Scan for the cell matching the given text and deliver its (X, Y) coordinate at center. 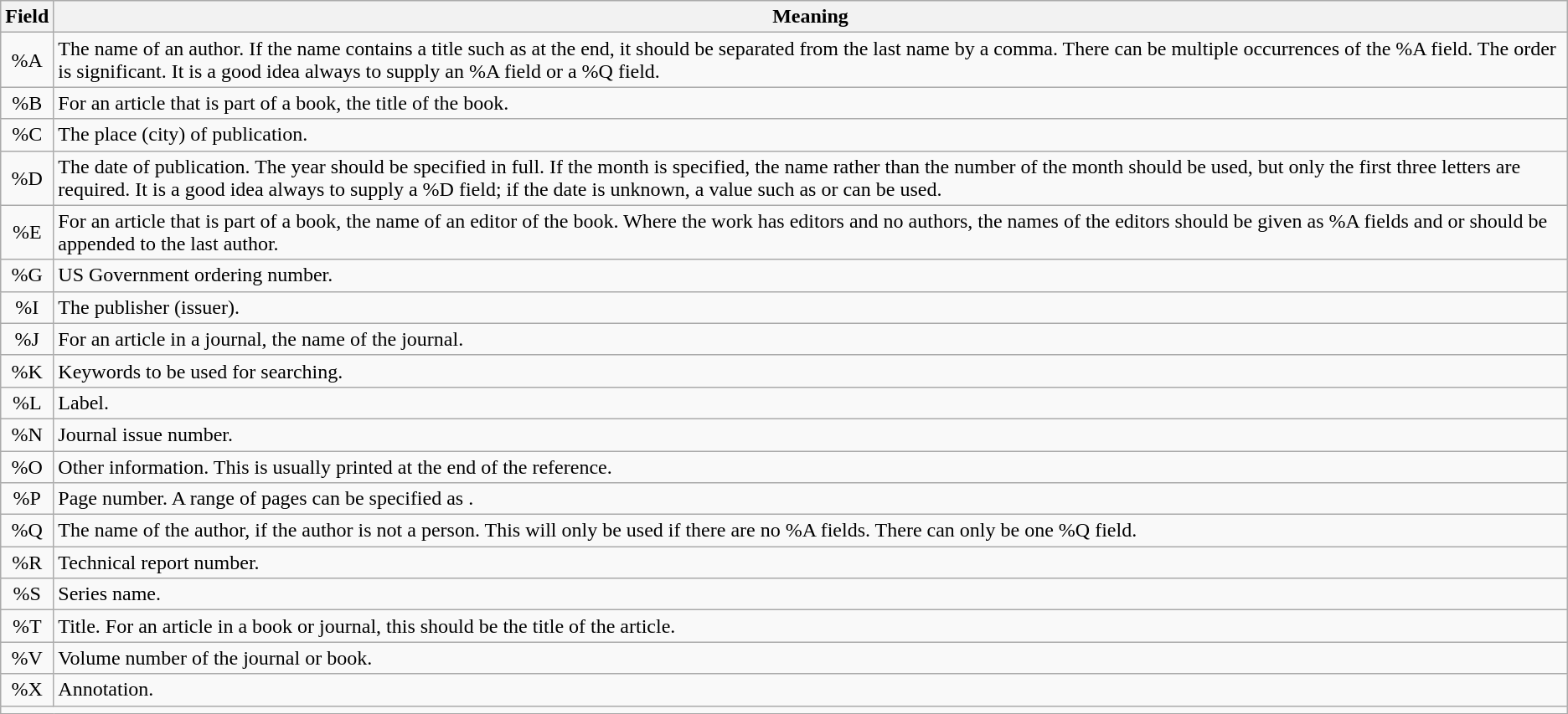
%T (27, 626)
Meaning (811, 17)
For an article in a journal, the name of the journal. (811, 339)
The publisher (issuer). (811, 307)
%E (27, 233)
%D (27, 177)
%G (27, 275)
%C (27, 135)
For an article that is part of a book, the title of the book. (811, 103)
%I (27, 307)
%A (27, 60)
%B (27, 103)
%S (27, 594)
%V (27, 658)
Series name. (811, 594)
US Government ordering number. (811, 275)
%Q (27, 531)
Keywords to be used for searching. (811, 371)
%O (27, 466)
%N (27, 434)
Annotation. (811, 690)
Technical report number. (811, 562)
%R (27, 562)
Other information. This is usually printed at the end of the reference. (811, 466)
Volume number of the journal or book. (811, 658)
%X (27, 690)
The place (city) of publication. (811, 135)
The name of the author, if the author is not a person. This will only be used if there are no %A fields. There can only be one %Q field. (811, 531)
Field (27, 17)
Journal issue number. (811, 434)
Page number. A range of pages can be specified as . (811, 499)
Label. (811, 403)
%J (27, 339)
Title. For an article in a book or journal, this should be the title of the article. (811, 626)
%L (27, 403)
%P (27, 499)
%K (27, 371)
